Pinpoint the cell where the given text exists, returning its [X, Y] midpoint coordinate. 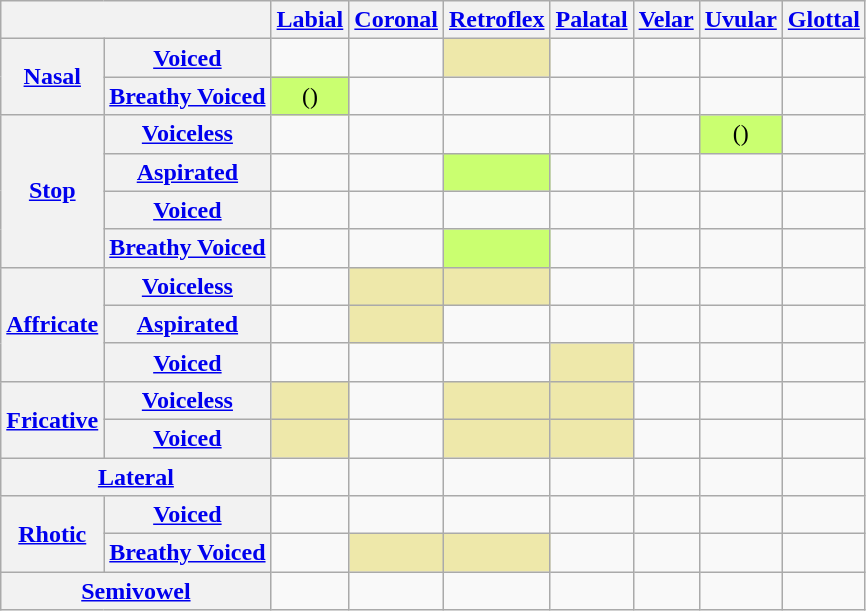
Uvular [740, 20]
Affricate [52, 324]
Retroflex [496, 20]
Lateral [136, 477]
Labial [310, 20]
Stop [52, 191]
Semivowel [136, 591]
Rhotic [52, 534]
Palatal [592, 20]
Glottal [824, 20]
Coronal [396, 20]
Velar [666, 20]
Nasal [52, 77]
Fricative [52, 419]
